Extract the (x, y) coordinate from the center of the cell holding the provided text.  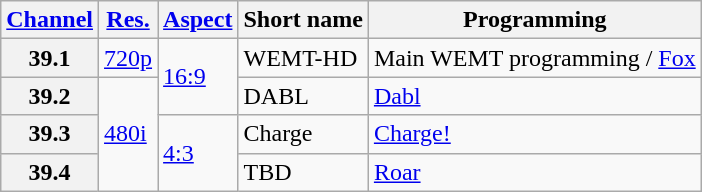
Short name (303, 20)
Charge! (534, 134)
39.3 (50, 134)
Charge (303, 134)
DABL (303, 96)
TBD (303, 172)
Res. (128, 20)
39.4 (50, 172)
Programming (534, 20)
WEMT-HD (303, 58)
720p (128, 58)
Main WEMT programming / Fox (534, 58)
16:9 (198, 77)
Dabl (534, 96)
480i (128, 134)
Channel (50, 20)
39.1 (50, 58)
Aspect (198, 20)
4:3 (198, 153)
39.2 (50, 96)
Roar (534, 172)
